Identify which cell holds the provided text, then report its [X, Y] central coordinate. 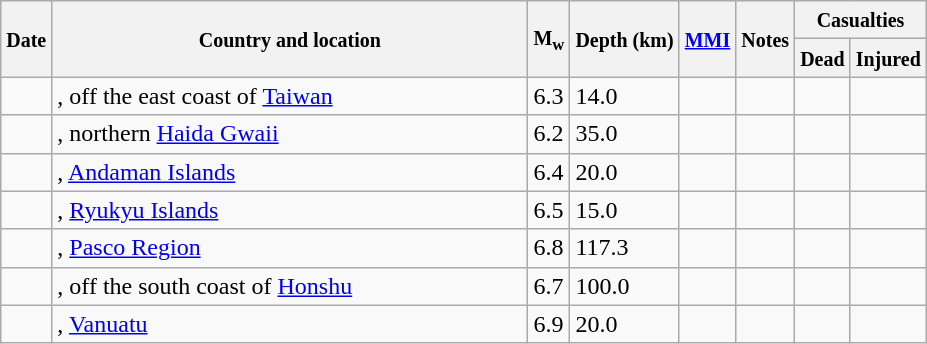
Mw [549, 39]
15.0 [624, 210]
14.0 [624, 96]
6.8 [549, 248]
35.0 [624, 134]
, off the south coast of Honshu [290, 286]
6.2 [549, 134]
Depth (km) [624, 39]
100.0 [624, 286]
117.3 [624, 248]
MMI [708, 39]
Date [26, 39]
, Pasco Region [290, 248]
, Ryukyu Islands [290, 210]
Country and location [290, 39]
Dead [823, 58]
6.5 [549, 210]
6.3 [549, 96]
, northern Haida Gwaii [290, 134]
, Vanuatu [290, 324]
, Andaman Islands [290, 172]
Injured [888, 58]
, off the east coast of Taiwan [290, 96]
6.7 [549, 286]
Notes [766, 39]
Casualties [861, 20]
6.9 [549, 324]
6.4 [549, 172]
